Search for the cell housing the specified text and yield its [x, y] center coordinate. 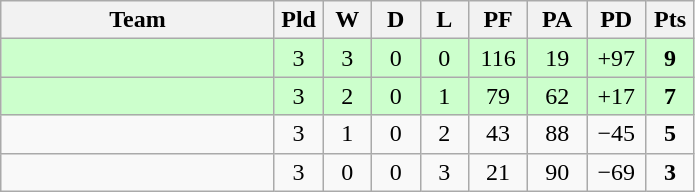
Pld [298, 20]
PD [616, 20]
L [444, 20]
+17 [616, 96]
43 [498, 134]
88 [558, 134]
7 [670, 96]
D [396, 20]
19 [558, 58]
116 [498, 58]
5 [670, 134]
−45 [616, 134]
PA [558, 20]
62 [558, 96]
9 [670, 58]
90 [558, 172]
+97 [616, 58]
21 [498, 172]
Pts [670, 20]
PF [498, 20]
79 [498, 96]
−69 [616, 172]
Team [138, 20]
W [348, 20]
